Output the (x, y) coordinate of the center of the cell containing the given text.  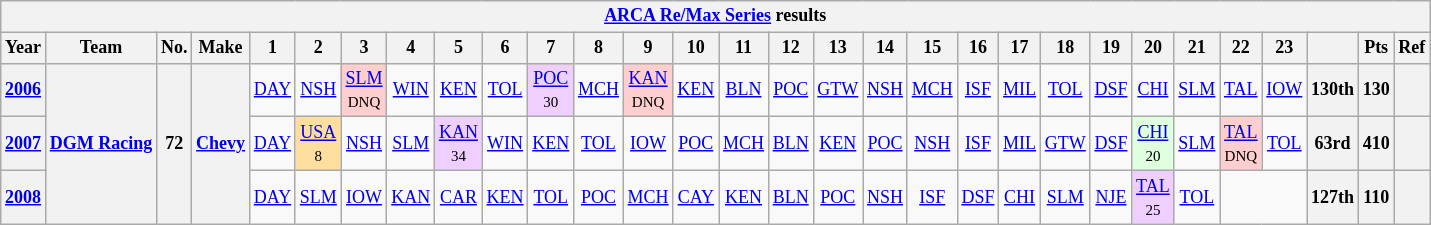
ARCA Re/Max Series results (716, 16)
2006 (24, 90)
Year (24, 48)
TAL (1241, 90)
12 (790, 48)
22 (1241, 48)
3 (364, 48)
110 (1376, 197)
1 (272, 48)
15 (932, 48)
9 (648, 48)
TALDNQ (1241, 144)
CAR (459, 197)
19 (1111, 48)
TAL25 (1153, 197)
72 (174, 144)
23 (1284, 48)
DGM Racing (100, 144)
63rd (1333, 144)
4 (411, 48)
8 (599, 48)
5 (459, 48)
Team (100, 48)
127th (1333, 197)
14 (886, 48)
No. (174, 48)
11 (744, 48)
10 (696, 48)
21 (1197, 48)
2007 (24, 144)
2008 (24, 197)
20 (1153, 48)
13 (838, 48)
KAN (411, 197)
18 (1065, 48)
CHI20 (1153, 144)
17 (1020, 48)
410 (1376, 144)
2 (318, 48)
Make (221, 48)
SLMDNQ (364, 90)
7 (551, 48)
Ref (1412, 48)
130th (1333, 90)
16 (978, 48)
KAN34 (459, 144)
KANDNQ (648, 90)
6 (505, 48)
POC30 (551, 90)
CAY (696, 197)
130 (1376, 90)
NJE (1111, 197)
Chevy (221, 144)
USA8 (318, 144)
Pts (1376, 48)
